Scan for the cell matching the given text and deliver its (x, y) coordinate at center. 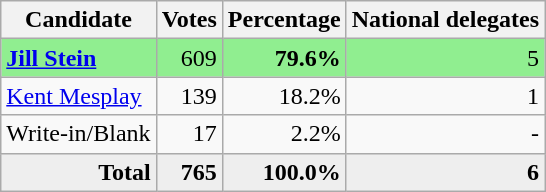
Candidate (78, 20)
Votes (189, 20)
18.2% (284, 96)
Kent Mesplay (78, 96)
100.0% (284, 172)
5 (445, 58)
Jill Stein (78, 58)
Percentage (284, 20)
765 (189, 172)
National delegates (445, 20)
1 (445, 96)
17 (189, 134)
79.6% (284, 58)
139 (189, 96)
6 (445, 172)
2.2% (284, 134)
- (445, 134)
Total (78, 172)
Write-in/Blank (78, 134)
609 (189, 58)
